Identify which cell holds the provided text, then report its (X, Y) central coordinate. 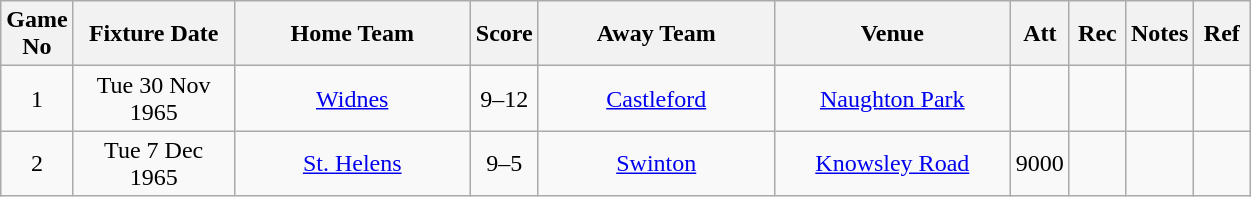
Ref (1222, 34)
Tue 7 Dec 1965 (154, 164)
Castleford (656, 98)
9000 (1040, 164)
Score (504, 34)
2 (37, 164)
9–12 (504, 98)
St. Helens (352, 164)
Rec (1097, 34)
1 (37, 98)
Fixture Date (154, 34)
Knowsley Road (892, 164)
Game No (37, 34)
Swinton (656, 164)
Venue (892, 34)
Notes (1159, 34)
Home Team (352, 34)
Widnes (352, 98)
Att (1040, 34)
Tue 30 Nov 1965 (154, 98)
Away Team (656, 34)
9–5 (504, 164)
Naughton Park (892, 98)
